Locate the cell with the specified text and output its [X, Y] center coordinate. 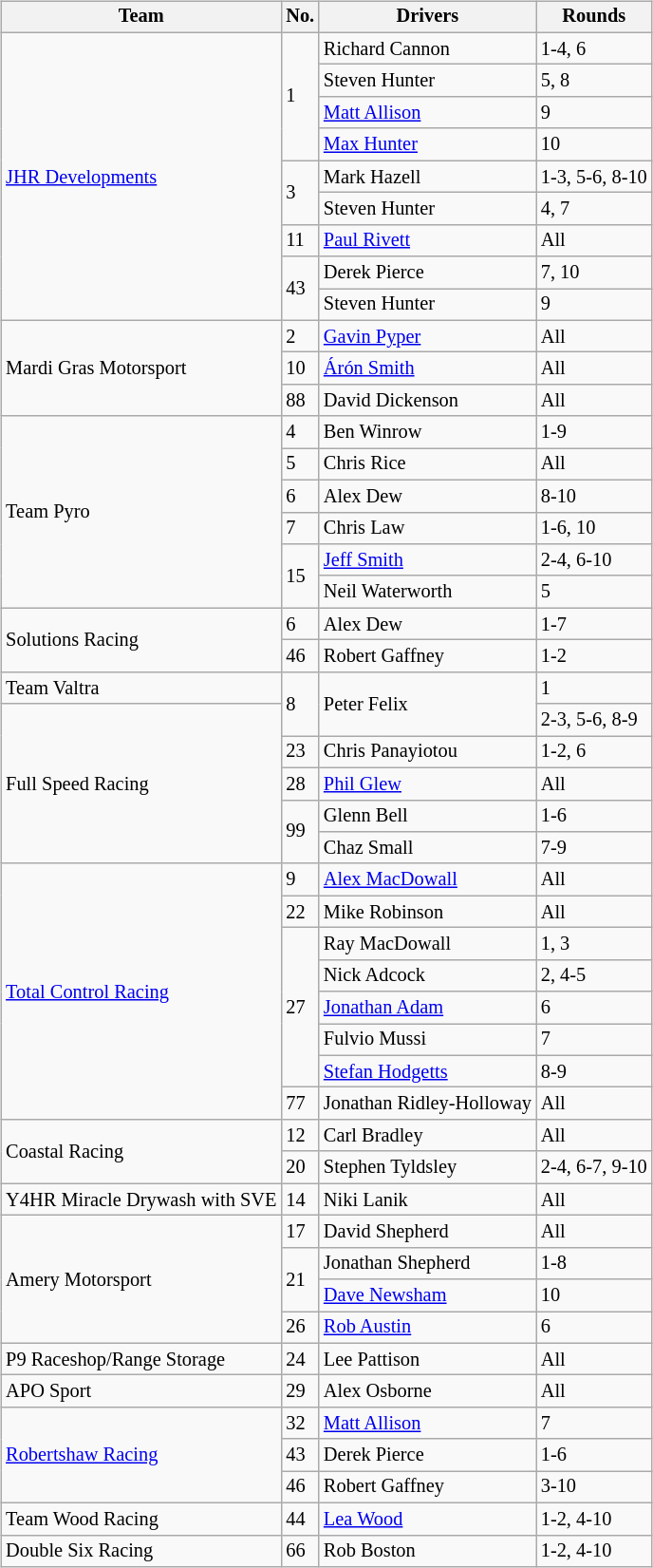
7-9 [594, 848]
Amery Motorsport [140, 1280]
1-6, 10 [594, 528]
77 [300, 1104]
JHR Developments [140, 177]
Fulvio Mussi [427, 1040]
11 [300, 240]
4 [300, 432]
26 [300, 1328]
5, 8 [594, 81]
27 [300, 1008]
Niki Lanik [427, 1200]
Chris Rice [427, 464]
21 [300, 1278]
66 [300, 1551]
Ray MacDowall [427, 944]
3-10 [594, 1487]
Team Valtra [140, 688]
2-4, 6-10 [594, 560]
Lee Pattison [427, 1359]
David Shepherd [427, 1232]
Drivers [427, 17]
23 [300, 752]
4, 7 [594, 209]
20 [300, 1167]
Solutions Racing [140, 640]
1-9 [594, 432]
Rounds [594, 17]
Chaz Small [427, 848]
32 [300, 1424]
Alex Osborne [427, 1391]
14 [300, 1200]
2-4, 6-7, 9-10 [594, 1167]
8 [300, 703]
Ben Winrow [427, 432]
Y4HR Miracle Drywash with SVE [140, 1200]
29 [300, 1391]
15 [300, 576]
Gavin Pyper [427, 336]
APO Sport [140, 1391]
Lea Wood [427, 1519]
2-3, 5-6, 8-9 [594, 720]
Chris Law [427, 528]
44 [300, 1519]
Glenn Bell [427, 816]
1-7 [594, 624]
12 [300, 1136]
Jonathan Ridley-Holloway [427, 1104]
Stefan Hodgetts [427, 1071]
Double Six Racing [140, 1551]
Jonathan Adam [427, 1008]
2, 4-5 [594, 975]
Max Hunter [427, 144]
17 [300, 1232]
Team [140, 17]
22 [300, 912]
Carl Bradley [427, 1136]
Team Wood Racing [140, 1519]
99 [300, 832]
7, 10 [594, 273]
88 [300, 401]
Neil Waterworth [427, 592]
Alex MacDowall [427, 879]
24 [300, 1359]
1-8 [594, 1263]
Jonathan Shepherd [427, 1263]
8-10 [594, 496]
P9 Raceshop/Range Storage [140, 1359]
Robertshaw Racing [140, 1455]
Jeff Smith [427, 560]
8-9 [594, 1071]
1, 3 [594, 944]
1-2 [594, 656]
Stephen Tyldsley [427, 1167]
Total Control Racing [140, 992]
Mardi Gras Motorsport [140, 368]
Rob Boston [427, 1551]
Chris Panayiotou [427, 752]
28 [300, 784]
Nick Adcock [427, 975]
Árón Smith [427, 368]
1-3, 5-6, 8-10 [594, 177]
Rob Austin [427, 1328]
Paul Rivett [427, 240]
Team Pyro [140, 512]
1-2, 6 [594, 752]
Phil Glew [427, 784]
2 [300, 336]
1-4, 6 [594, 48]
Coastal Racing [140, 1151]
Mark Hazell [427, 177]
No. [300, 17]
3 [300, 192]
Dave Newsham [427, 1295]
David Dickenson [427, 401]
Richard Cannon [427, 48]
Peter Felix [427, 703]
Mike Robinson [427, 912]
Full Speed Racing [140, 784]
